From the cell containing the given text, extract its center point as [X, Y] coordinate. 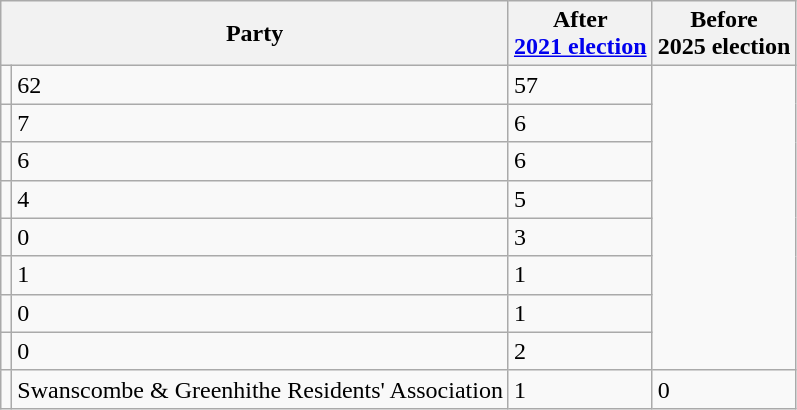
Party [255, 34]
7 [260, 123]
After2021 election [580, 34]
62 [260, 85]
5 [580, 199]
4 [260, 199]
3 [580, 237]
2 [580, 351]
Swanscombe & Greenhithe Residents' Association [260, 389]
57 [580, 85]
Before 2025 election [724, 34]
